Find where the given text appears and provide that cell's center as (x, y) coordinate. 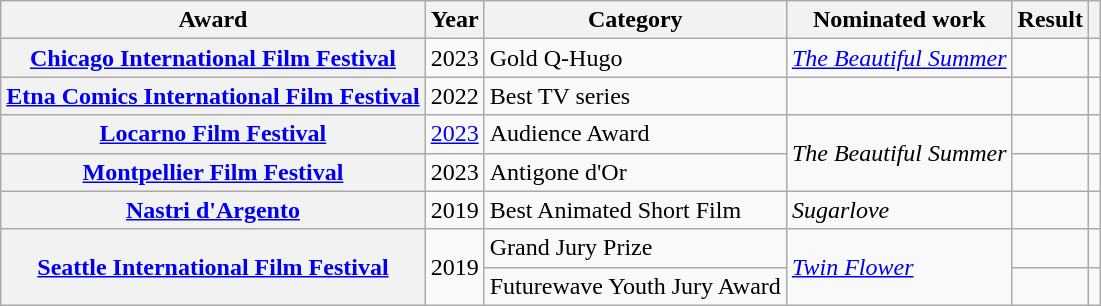
Nastri d'Argento (213, 210)
2022 (454, 96)
Chicago International Film Festival (213, 58)
Gold Q-Hugo (635, 58)
Antigone d'Or (635, 172)
Etna Comics International Film Festival (213, 96)
Twin Flower (899, 267)
Category (635, 20)
Montpellier Film Festival (213, 172)
Result (1050, 20)
Sugarlove (899, 210)
Seattle International Film Festival (213, 267)
Futurewave Youth Jury Award (635, 286)
Year (454, 20)
Best TV series (635, 96)
Locarno Film Festival (213, 134)
Nominated work (899, 20)
Best Animated Short Film (635, 210)
Award (213, 20)
Grand Jury Prize (635, 248)
Audience Award (635, 134)
